Capture the cell that displays the provided text and extract its [X, Y] central coordinate. 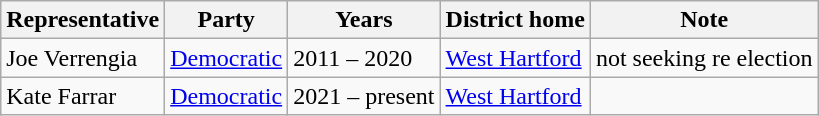
Years [364, 20]
District home [515, 20]
Kate Farrar [83, 96]
Party [226, 20]
2021 – present [364, 96]
Representative [83, 20]
not seeking re election [704, 58]
Note [704, 20]
Joe Verrengia [83, 58]
2011 – 2020 [364, 58]
